Pinpoint the cell where the given text exists, returning its [X, Y] midpoint coordinate. 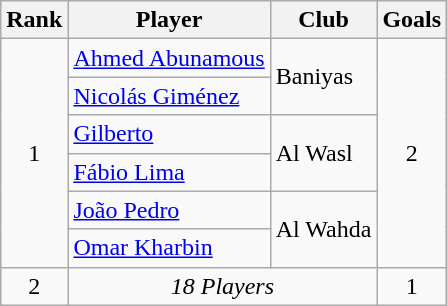
18 Players [222, 286]
Baniyas [324, 77]
Al Wahda [324, 229]
Fábio Lima [169, 172]
Ahmed Abunamous [169, 58]
Goals [412, 20]
Omar Kharbin [169, 248]
Al Wasl [324, 153]
Gilberto [169, 134]
Club [324, 20]
Player [169, 20]
João Pedro [169, 210]
Nicolás Giménez [169, 96]
Rank [34, 20]
